Locate the cell with the specified text and output its (x, y) center coordinate. 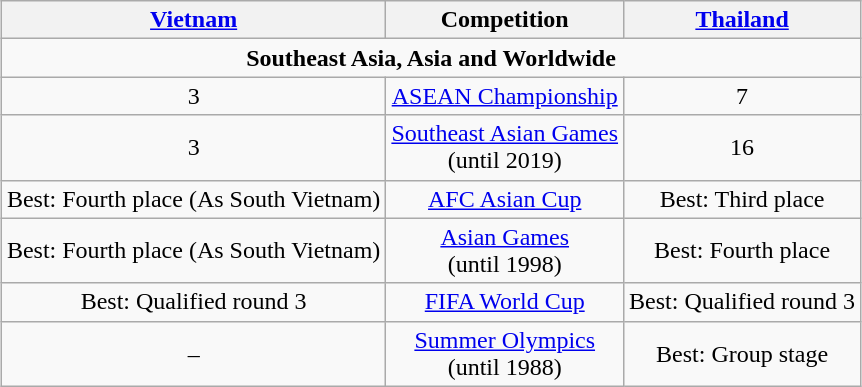
FIFA World Cup (505, 302)
Asian Games(until 1998) (505, 250)
7 (742, 96)
Best: Fourth place (742, 250)
Southeast Asia, Asia and Worldwide (430, 58)
AFC Asian Cup (505, 199)
Thailand (742, 20)
Summer Olympics(until 1988) (505, 354)
Competition (505, 20)
Best: Third place (742, 199)
Southeast Asian Games(until 2019) (505, 148)
Best: Group stage (742, 354)
Vietnam (193, 20)
16 (742, 148)
ASEAN Championship (505, 96)
– (193, 354)
